For the text-containing cell, return its midpoint in (x, y) coordinate format. 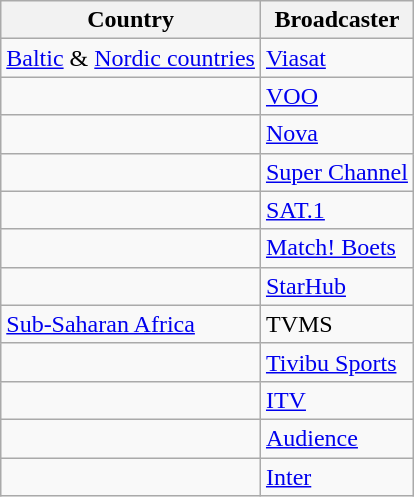
Sub-Saharan Africa (131, 324)
Tivibu Sports (336, 362)
Viasat (336, 58)
VOO (336, 96)
SAT.1 (336, 210)
Match! Boets (336, 248)
Nova (336, 134)
Country (131, 20)
Super Channel (336, 172)
Inter (336, 477)
StarHub (336, 286)
Baltic & Nordic countries (131, 58)
TVMS (336, 324)
ITV (336, 400)
Broadcaster (336, 20)
Audience (336, 438)
